Search for the cell housing the specified text and yield its (x, y) center coordinate. 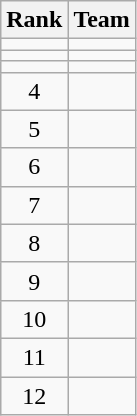
10 (34, 319)
Rank (34, 20)
7 (34, 205)
4 (34, 91)
8 (34, 243)
5 (34, 129)
12 (34, 395)
6 (34, 167)
9 (34, 281)
Team (102, 20)
11 (34, 357)
